Find where the given text appears and provide that cell's center as (x, y) coordinate. 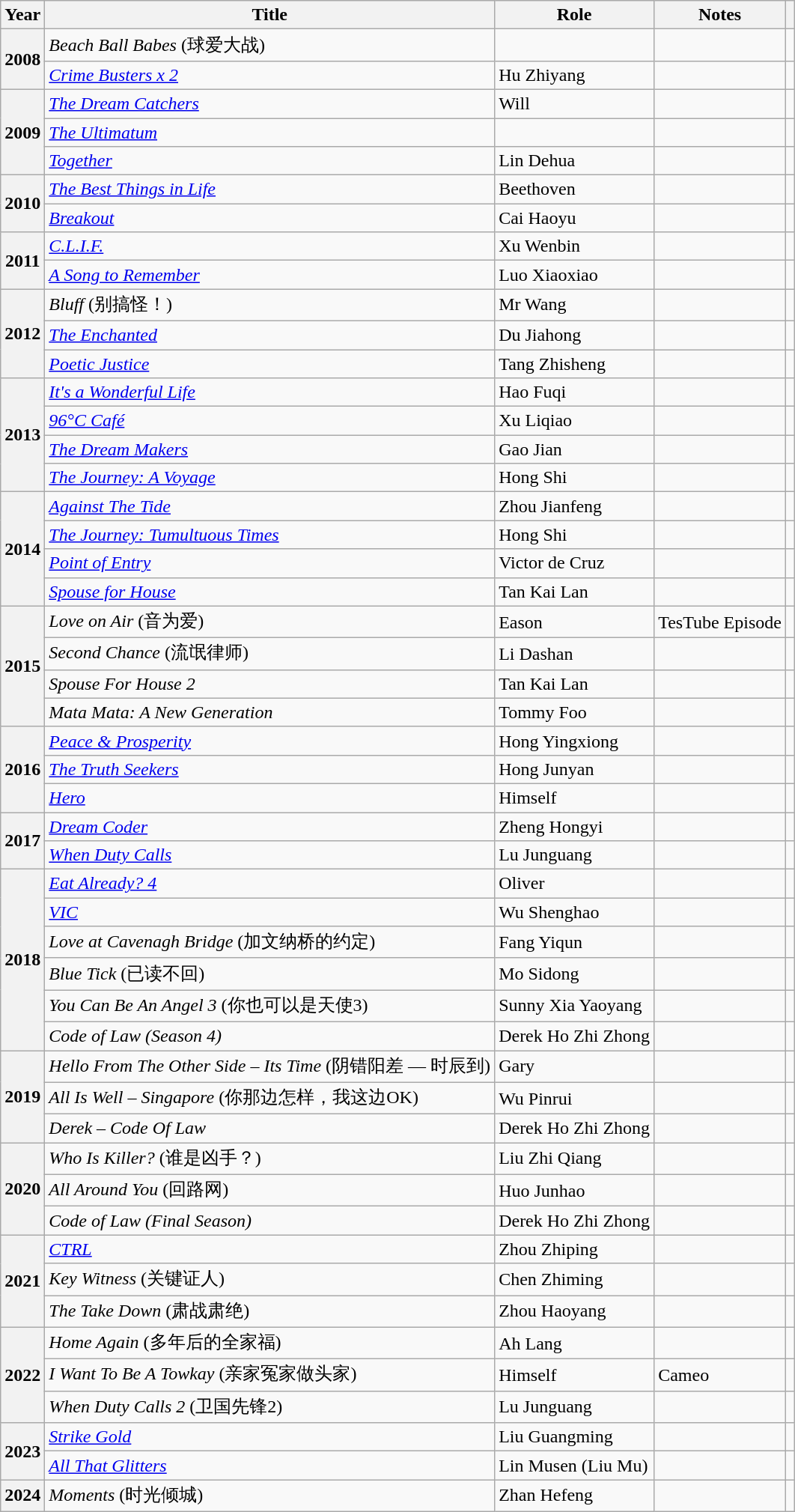
Code of Law (Season 4) (269, 1036)
All Is Well – Singapore (你那边怎样，我这边OK) (269, 1098)
2023 (22, 1451)
2022 (22, 1375)
Against The Tide (269, 506)
Wu Shenghao (575, 912)
Gary (575, 1066)
Tang Zhisheng (575, 363)
The Journey: Tumultuous Times (269, 535)
Moments (时光倾城) (269, 1496)
Sunny Xia Yaoyang (575, 1007)
Who Is Killer? (谁是凶手？) (269, 1159)
Ah Lang (575, 1344)
2014 (22, 549)
2010 (22, 204)
Li Dashan (575, 655)
Chen Zhiming (575, 1279)
The Enchanted (269, 335)
Spouse for House (269, 592)
Zheng Hongyi (575, 826)
Beethoven (575, 189)
Together (269, 161)
Hello From The Other Side – Its Time (阴错阳差 — 时辰到) (269, 1066)
Hu Zhiyang (575, 75)
Blue Tick (已读不回) (269, 974)
Peace & Prosperity (269, 741)
Zhou Zhiping (575, 1249)
Crime Busters x 2 (269, 75)
Role (575, 15)
2011 (22, 261)
Zhou Jianfeng (575, 506)
The Dream Makers (269, 449)
Spouse For House 2 (269, 684)
Lin Dehua (575, 161)
The Journey: A Voyage (269, 478)
Bluff (别搞怪！) (269, 306)
Beach Ball Babes (球爱大战) (269, 45)
Wu Pinrui (575, 1098)
Hong Yingxiong (575, 741)
When Duty Calls (269, 855)
2012 (22, 334)
Love on Air (音为爱) (269, 622)
2019 (22, 1096)
The Best Things in Life (269, 189)
Eason (575, 622)
Lin Musen (Liu Mu) (575, 1466)
Code of Law (Final Season) (269, 1221)
Liu Zhi Qiang (575, 1159)
Breakout (269, 218)
Home Again (多年后的全家福) (269, 1344)
Tommy Foo (575, 712)
Huo Junhao (575, 1191)
C.L.I.F. (269, 246)
Victor de Cruz (575, 563)
Mo Sidong (575, 974)
The Truth Seekers (269, 769)
Will (575, 103)
Second Chance (流氓律师) (269, 655)
Year (22, 15)
2009 (22, 132)
Hero (269, 798)
CTRL (269, 1249)
Cameo (720, 1375)
Gao Jian (575, 449)
Key Witness (关键证人) (269, 1279)
It's a Wonderful Life (269, 392)
Zhan Hefeng (575, 1496)
Point of Entry (269, 563)
Love at Cavenagh Bridge (加文纳桥的约定) (269, 942)
2008 (22, 60)
I Want To Be A Towkay (亲家冤家做头家) (269, 1375)
96°C Café (269, 421)
Xu Wenbin (575, 246)
Zhou Haoyang (575, 1312)
2024 (22, 1496)
Strike Gold (269, 1437)
When Duty Calls 2 (卫国先锋2) (269, 1406)
Cai Haoyu (575, 218)
The Dream Catchers (269, 103)
2021 (22, 1281)
2016 (22, 769)
2017 (22, 840)
Mr Wang (575, 306)
Dream Coder (269, 826)
The Take Down (肃战肃绝) (269, 1312)
Fang Yiqun (575, 942)
Mata Mata: A New Generation (269, 712)
Hao Fuqi (575, 392)
All That Glitters (269, 1466)
Xu Liqiao (575, 421)
Notes (720, 15)
All Around You (回路网) (269, 1191)
2013 (22, 435)
A Song to Remember (269, 275)
Derek – Code Of Law (269, 1129)
Hong Junyan (575, 769)
Eat Already? 4 (269, 884)
VIC (269, 912)
Poetic Justice (269, 363)
2015 (22, 667)
Title (269, 15)
Oliver (575, 884)
Du Jiahong (575, 335)
Luo Xiaoxiao (575, 275)
You Can Be An Angel 3 (你也可以是天使3) (269, 1007)
2020 (22, 1189)
The Ultimatum (269, 133)
TesTube Episode (720, 622)
2018 (22, 960)
Liu Guangming (575, 1437)
